Find where the given text appears and provide that cell's center as (x, y) coordinate. 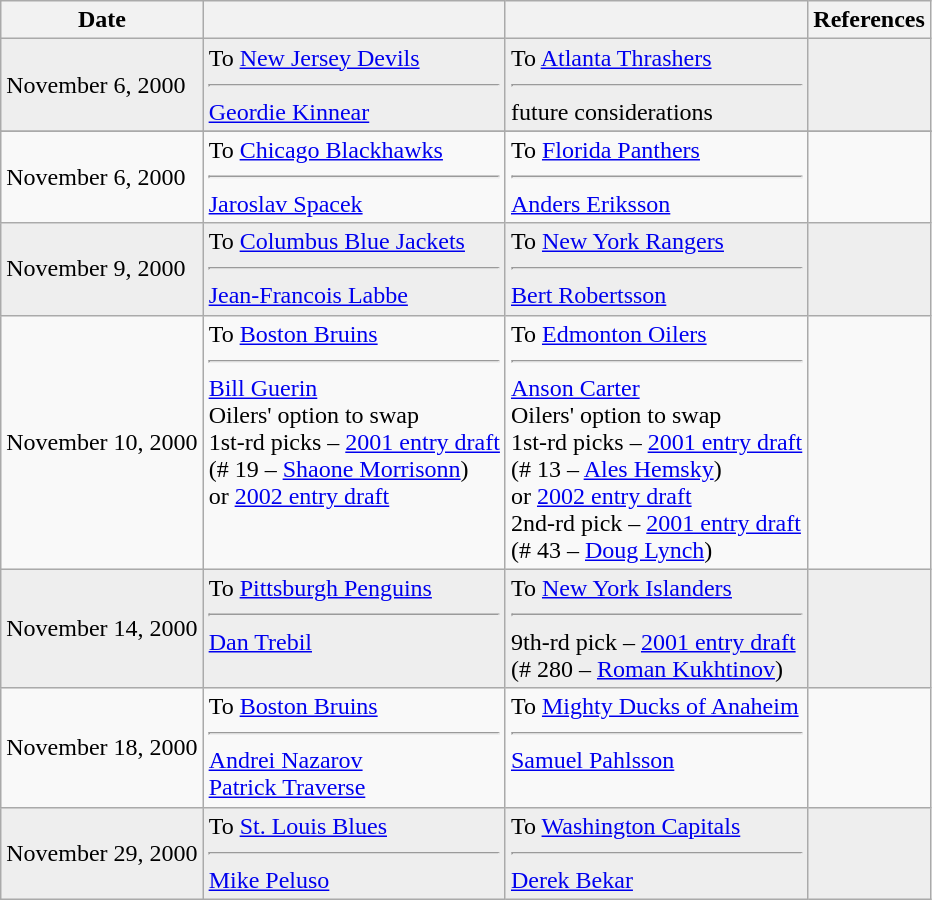
November 10, 2000 (102, 442)
November 29, 2000 (102, 853)
To New York RangersBert Robertsson (656, 269)
To New York Islanders9th-rd pick – 2001 entry draft(# 280 – Roman Kukhtinov) (656, 628)
To Chicago BlackhawksJaroslav Spacek (354, 177)
To Mighty Ducks of AnaheimSamuel Pahlsson (656, 748)
To Atlanta Thrashersfuture considerations (656, 85)
References (870, 20)
Date (102, 20)
November 9, 2000 (102, 269)
To Columbus Blue JacketsJean-Francois Labbe (354, 269)
To Boston BruinsBill GuerinOilers' option to swap1st-rd picks – 2001 entry draft(# 19 – Shaone Morrisonn)or 2002 entry draft (354, 442)
November 18, 2000 (102, 748)
To Boston BruinsAndrei NazarovPatrick Traverse (354, 748)
To St. Louis BluesMike Peluso (354, 853)
To Washington CapitalsDerek Bekar (656, 853)
November 14, 2000 (102, 628)
To Pittsburgh PenguinsDan Trebil (354, 628)
To Florida PanthersAnders Eriksson (656, 177)
To New Jersey DevilsGeordie Kinnear (354, 85)
